Output the [x, y] coordinate of the center of the cell containing the given text.  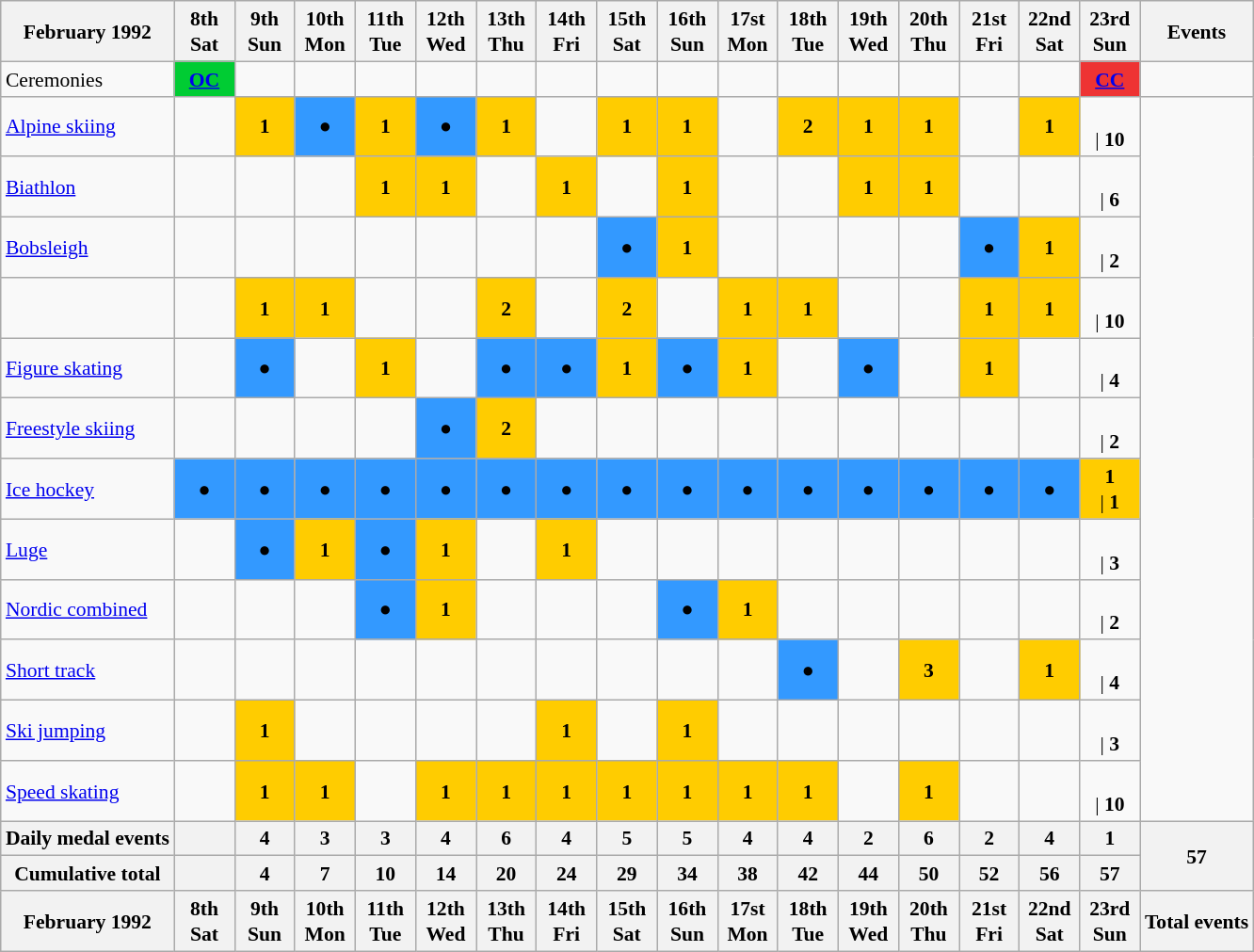
Speed skating [88, 790]
34 [687, 874]
50 [928, 874]
Events [1197, 31]
14 [445, 874]
Short track [88, 670]
Biathlon [88, 186]
29 [627, 874]
44 [868, 874]
1| 1 [1110, 489]
42 [808, 874]
Daily medal events [88, 838]
Ceremonies [88, 79]
38 [748, 874]
OC [204, 79]
Bobsleigh [88, 247]
Cumulative total [88, 874]
10 [385, 874]
Luge [88, 549]
| 6 [1110, 186]
Total events [1197, 921]
Freestyle skiing [88, 428]
20 [506, 874]
7 [325, 874]
Nordic combined [88, 609]
Alpine skiing [88, 126]
Ski jumping [88, 730]
56 [1050, 874]
24 [567, 874]
Ice hockey [88, 489]
CC [1110, 79]
Figure skating [88, 367]
52 [989, 874]
